Pinpoint the cell where the given text exists, returning its (x, y) midpoint coordinate. 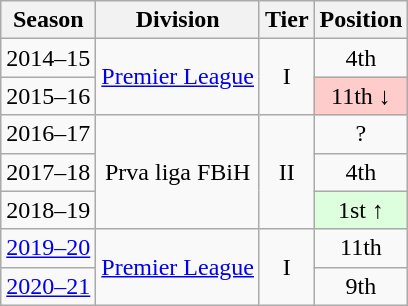
? (361, 134)
Position (361, 20)
1st ↑ (361, 210)
2017–18 (48, 172)
2018–19 (48, 210)
Division (178, 20)
2019–20 (48, 248)
11th (361, 248)
2015–16 (48, 96)
Season (48, 20)
Tier (286, 20)
Prva liga FBiH (178, 172)
11th ↓ (361, 96)
9th (361, 286)
2014–15 (48, 58)
2020–21 (48, 286)
II (286, 172)
2016–17 (48, 134)
